For the text-containing cell, return its midpoint in [X, Y] coordinate format. 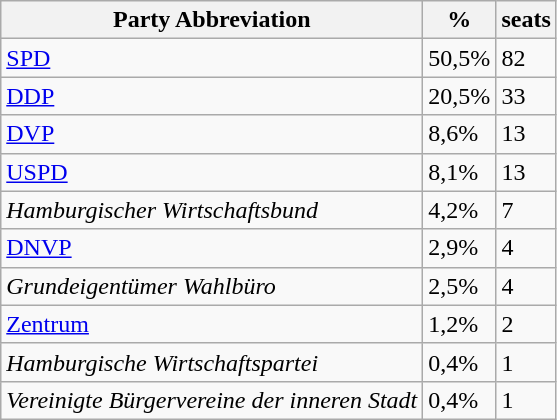
Party Abbreviation [212, 20]
8,1% [460, 172]
50,5% [460, 58]
82 [526, 58]
DNVP [212, 248]
Hamburgische Wirtschaftspartei [212, 362]
Hamburgischer Wirtschaftsbund [212, 210]
2,5% [460, 286]
% [460, 20]
DVP [212, 134]
2,9% [460, 248]
Zentrum [212, 324]
DDP [212, 96]
4,2% [460, 210]
Grundeigentümer Wahlbüro [212, 286]
7 [526, 210]
2 [526, 324]
USPD [212, 172]
20,5% [460, 96]
8,6% [460, 134]
33 [526, 96]
Vereinigte Bürgervereine der inneren Stadt [212, 400]
1,2% [460, 324]
SPD [212, 58]
seats [526, 20]
